From the cell containing the given text, extract its center point as (x, y) coordinate. 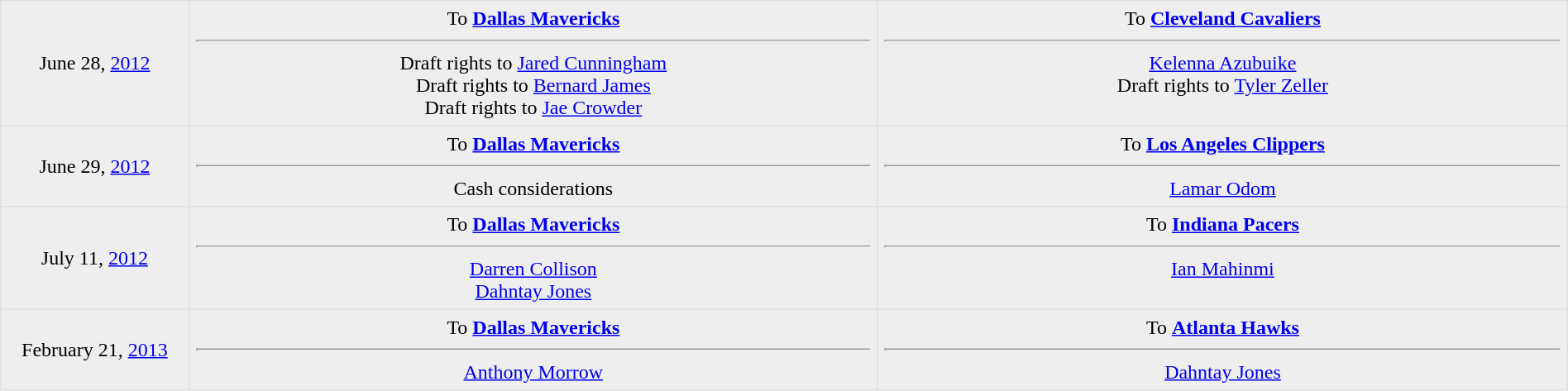
To Dallas MavericksCash considerations (533, 166)
To Dallas MavericksAnthony Morrow (533, 350)
To Dallas MavericksDarren CollisonDahntay Jones (533, 258)
June 28, 2012 (94, 64)
To Dallas MavericksDraft rights to Jared Cunningham Draft rights to Bernard James Draft rights to Jae Crowder (533, 64)
To Indiana PacersIan Mahinmi (1223, 258)
To Cleveland CavaliersKelenna Azubuike Draft rights to Tyler Zeller (1223, 64)
To Atlanta HawksDahntay Jones (1223, 350)
July 11, 2012 (94, 258)
June 29, 2012 (94, 166)
February 21, 2013 (94, 350)
To Los Angeles ClippersLamar Odom (1223, 166)
